Pinpoint the cell where the given text exists, returning its [x, y] midpoint coordinate. 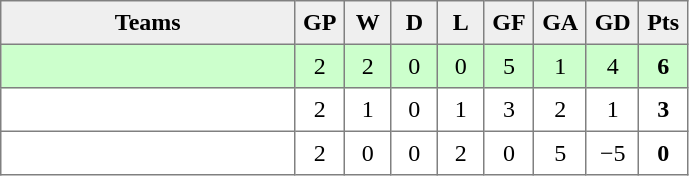
6 [663, 66]
GA [560, 23]
−5 [612, 153]
W [368, 23]
GP [320, 23]
Pts [663, 23]
D [414, 23]
4 [612, 66]
GD [612, 23]
GF [509, 23]
Teams [148, 23]
L [461, 23]
